Extract the [x, y] coordinate from the center of the cell holding the provided text.  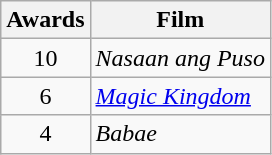
Magic Kingdom [180, 96]
6 [46, 96]
Film [180, 20]
Babae [180, 134]
4 [46, 134]
Nasaan ang Puso [180, 58]
Awards [46, 20]
10 [46, 58]
